Return [x, y] of the center of cell containing provided text 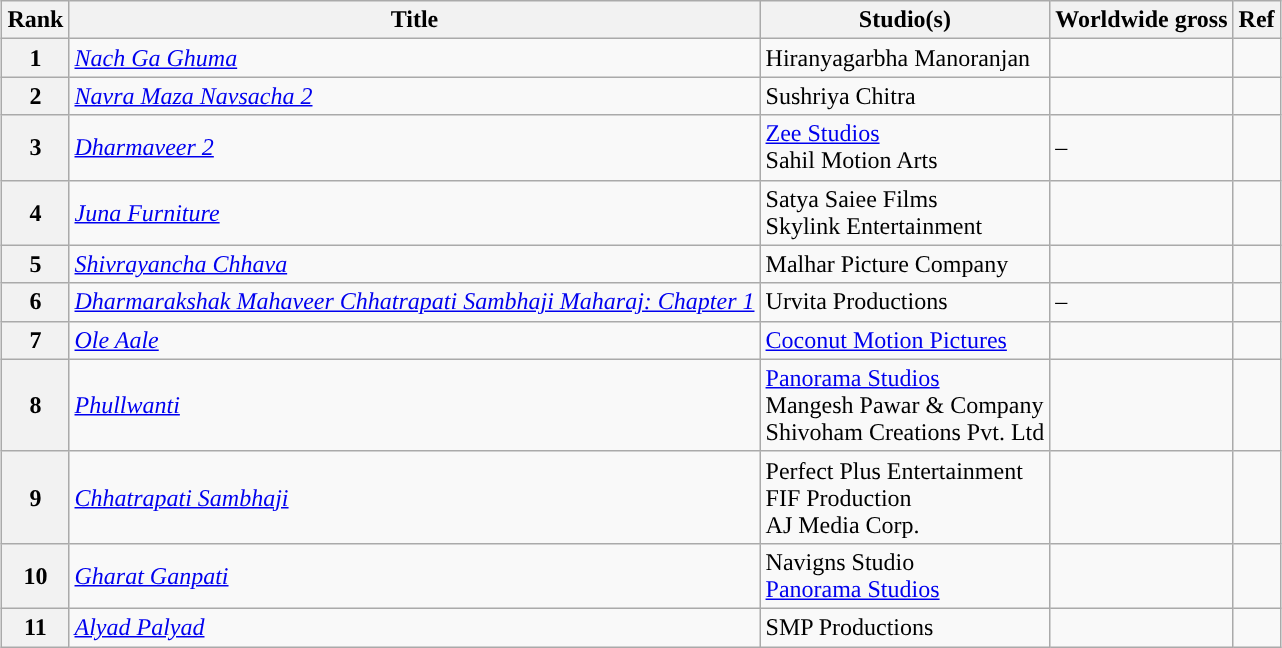
Juna Furniture [414, 212]
Ref [1256, 20]
Navigns StudioPanorama Studios [905, 576]
Malhar Picture Company [905, 264]
Hiranyagarbha Manoranjan [905, 58]
Gharat Ganpati [414, 576]
7 [36, 340]
Ole Aale [414, 340]
Alyad Palyad [414, 627]
5 [36, 264]
Urvita Productions [905, 302]
Shivrayancha Chhava [414, 264]
8 [36, 405]
SMP Productions [905, 627]
Panorama StudiosMangesh Pawar & CompanyShivoham Creations Pvt. Ltd [905, 405]
Zee StudiosSahil Motion Arts [905, 148]
Worldwide gross [1142, 20]
2 [36, 96]
3 [36, 148]
4 [36, 212]
11 [36, 627]
Dharmarakshak Mahaveer Chhatrapati Sambhaji Maharaj: Chapter 1 [414, 302]
Chhatrapati Sambhaji [414, 497]
1 [36, 58]
Rank [36, 20]
Dharmaveer 2 [414, 148]
Studio(s) [905, 20]
Navra Maza Navsacha 2 [414, 96]
9 [36, 497]
Perfect Plus EntertainmentFIF ProductionAJ Media Corp. [905, 497]
Phullwanti [414, 405]
Sushriya Chitra [905, 96]
10 [36, 576]
Satya Saiee FilmsSkylink Entertainment [905, 212]
Title [414, 20]
Coconut Motion Pictures [905, 340]
Nach Ga Ghuma [414, 58]
6 [36, 302]
